Locate the cell with the specified text and output its (x, y) center coordinate. 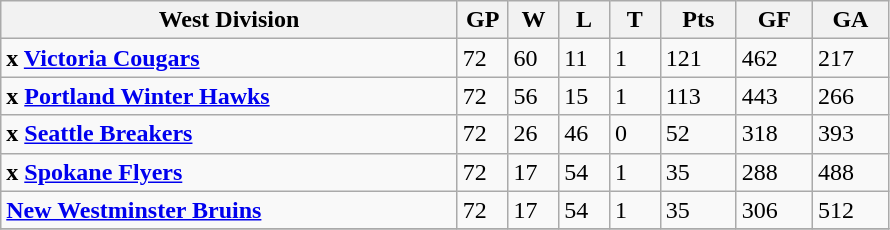
11 (584, 58)
52 (698, 134)
x Portland Winter Hawks (230, 96)
393 (850, 134)
443 (774, 96)
217 (850, 58)
West Division (230, 20)
New Westminster Bruins (230, 210)
x Seattle Breakers (230, 134)
56 (534, 96)
288 (774, 172)
Pts (698, 20)
x Spokane Flyers (230, 172)
113 (698, 96)
15 (584, 96)
512 (850, 210)
L (584, 20)
46 (584, 134)
26 (534, 134)
462 (774, 58)
W (534, 20)
0 (634, 134)
488 (850, 172)
60 (534, 58)
GF (774, 20)
318 (774, 134)
121 (698, 58)
x Victoria Cougars (230, 58)
306 (774, 210)
T (634, 20)
GP (482, 20)
GA (850, 20)
266 (850, 96)
